Scan for the cell matching the given text and deliver its [x, y] coordinate at center. 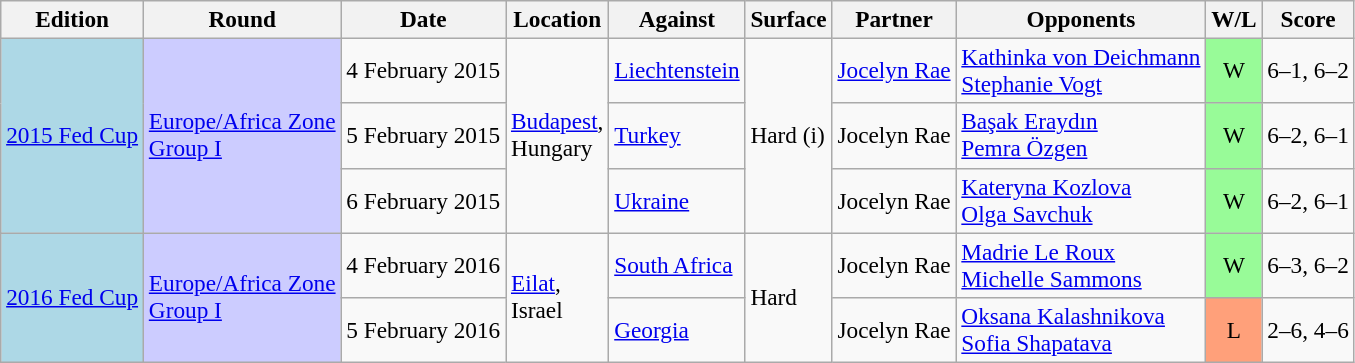
Against [677, 19]
Hard (i) [788, 135]
Georgia [677, 330]
Kateryna Kozlova Olga Savchuk [1081, 200]
L [1234, 330]
2015 Fed Cup [72, 135]
Liechtenstein [677, 70]
Madrie Le Roux Michelle Sammons [1081, 264]
6 February 2015 [424, 200]
Turkey [677, 136]
Round [242, 19]
Hard [788, 297]
Edition [72, 19]
Oksana Kalashnikova Sofia Shapatava [1081, 330]
6–1, 6–2 [1308, 70]
Başak Eraydın Pemra Özgen [1081, 136]
2016 Fed Cup [72, 297]
Score [1308, 19]
5 February 2015 [424, 136]
Budapest, Hungary [558, 135]
2–6, 4–6 [1308, 330]
Ukraine [677, 200]
Kathinka von Deichmann Stephanie Vogt [1081, 70]
W/L [1234, 19]
5 February 2016 [424, 330]
4 February 2016 [424, 264]
Surface [788, 19]
4 February 2015 [424, 70]
Partner [894, 19]
Eilat, Israel [558, 297]
Date [424, 19]
Opponents [1081, 19]
Location [558, 19]
6–3, 6–2 [1308, 264]
South Africa [677, 264]
